Capture the cell that displays the provided text and extract its [x, y] central coordinate. 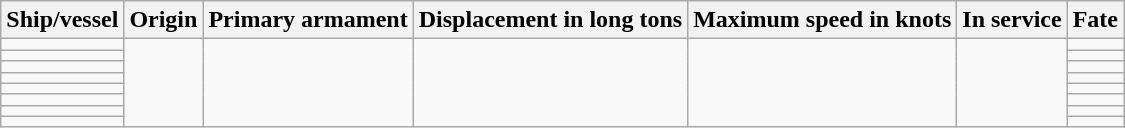
Displacement in long tons [550, 20]
Origin [164, 20]
Maximum speed in knots [822, 20]
Primary armament [308, 20]
Fate [1095, 20]
In service [1012, 20]
Ship/vessel [62, 20]
